Locate the cell with the specified text and output its (x, y) center coordinate. 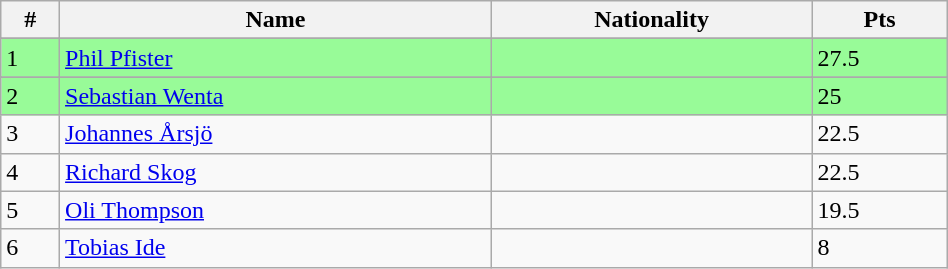
Oli Thompson (276, 210)
25 (880, 96)
4 (30, 172)
Tobias Ide (276, 248)
1 (30, 58)
Name (276, 20)
27.5 (880, 58)
Pts (880, 20)
Phil Pfister (276, 58)
8 (880, 248)
Richard Skog (276, 172)
3 (30, 134)
Nationality (652, 20)
6 (30, 248)
Sebastian Wenta (276, 96)
19.5 (880, 210)
Johannes Årsjö (276, 134)
5 (30, 210)
# (30, 20)
2 (30, 96)
